Output the [X, Y] coordinate of the center of the cell containing the given text.  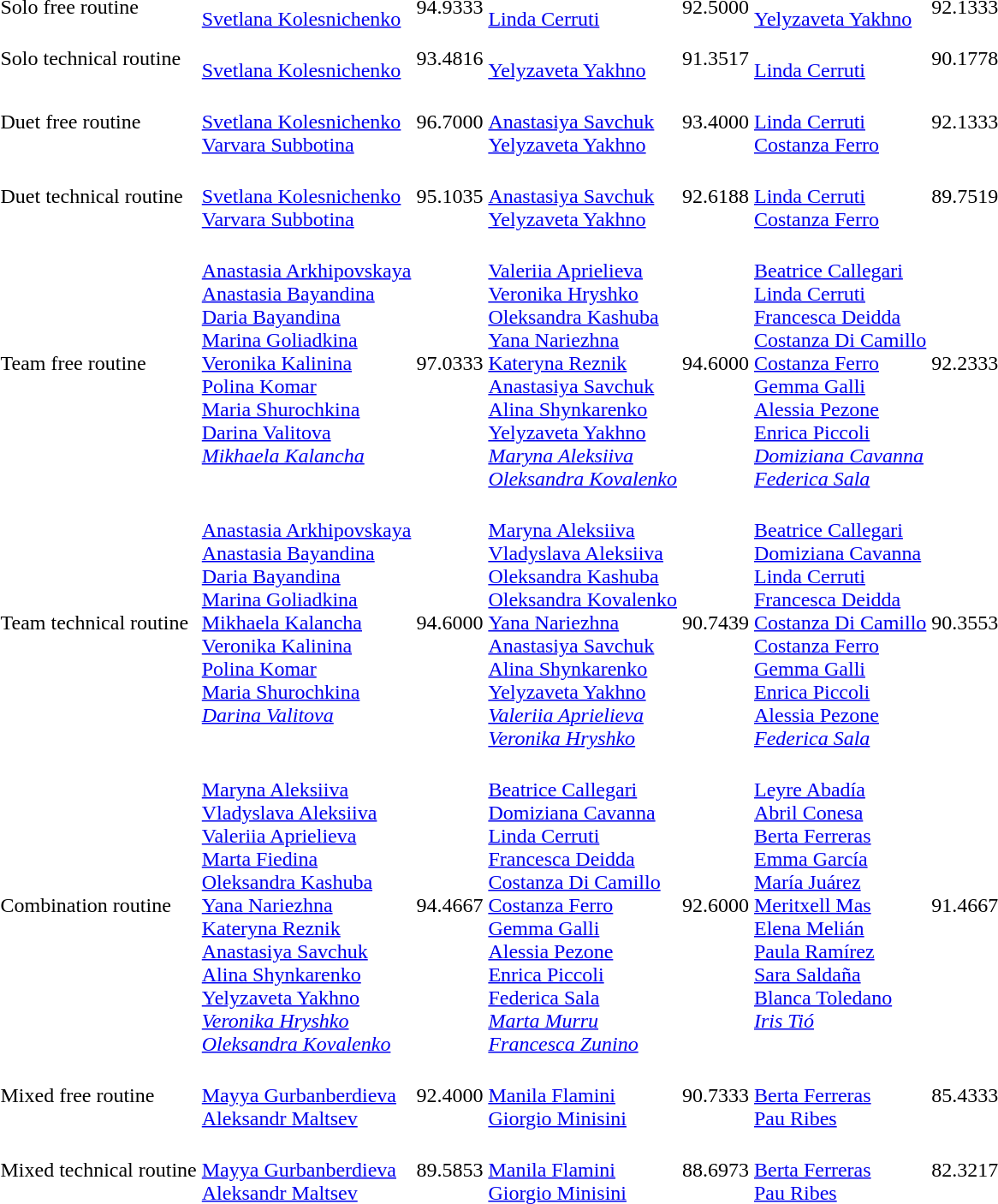
Mayya GurbanberdievaAleksandr Maltsev [306, 1095]
Manila FlaminiGiorgio Minisini [583, 1095]
Linda Cerruti [841, 58]
95.1035 [450, 196]
Svetlana Kolesnichenko [306, 58]
92.6188 [716, 196]
90.7333 [716, 1095]
90.7439 [716, 623]
94.4667 [450, 905]
97.0333 [450, 363]
93.4000 [716, 122]
Yelyzaveta Yakhno [583, 58]
92.6000 [716, 905]
93.4816 [450, 58]
92.4000 [450, 1095]
91.3517 [716, 58]
Berta FerrerasPau Ribes [841, 1095]
96.7000 [450, 122]
Leyre AbadíaAbril ConesaBerta FerrerasEmma GarcíaMaría JuárezMeritxell MasElena MeliánPaula RamírezSara SaldañaBlanca ToledanoIris Tió [841, 905]
Beatrice CallegariDomiziana CavannaLinda CerrutiFrancesca DeiddaCostanza Di CamilloCostanza FerroGemma GalliEnrica PiccoliAlessia PezoneFederica Sala [841, 623]
Beatrice CallegariLinda CerrutiFrancesca DeiddaCostanza Di CamilloCostanza FerroGemma GalliAlessia PezoneEnrica PiccoliDomiziana CavannaFederica Sala [841, 363]
